Find where the given text appears and provide that cell's center as (x, y) coordinate. 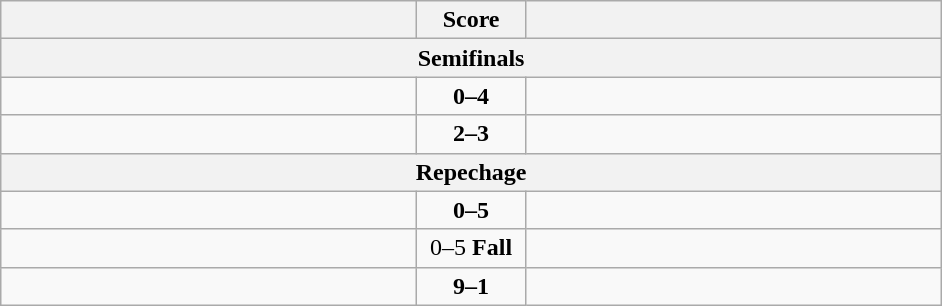
2–3 (472, 134)
0–5 (472, 210)
0–5 Fall (472, 248)
Semifinals (472, 58)
Score (472, 20)
0–4 (472, 96)
9–1 (472, 286)
Repechage (472, 172)
